Determine the [X, Y] coordinate at the center of the cell enclosing the given text.  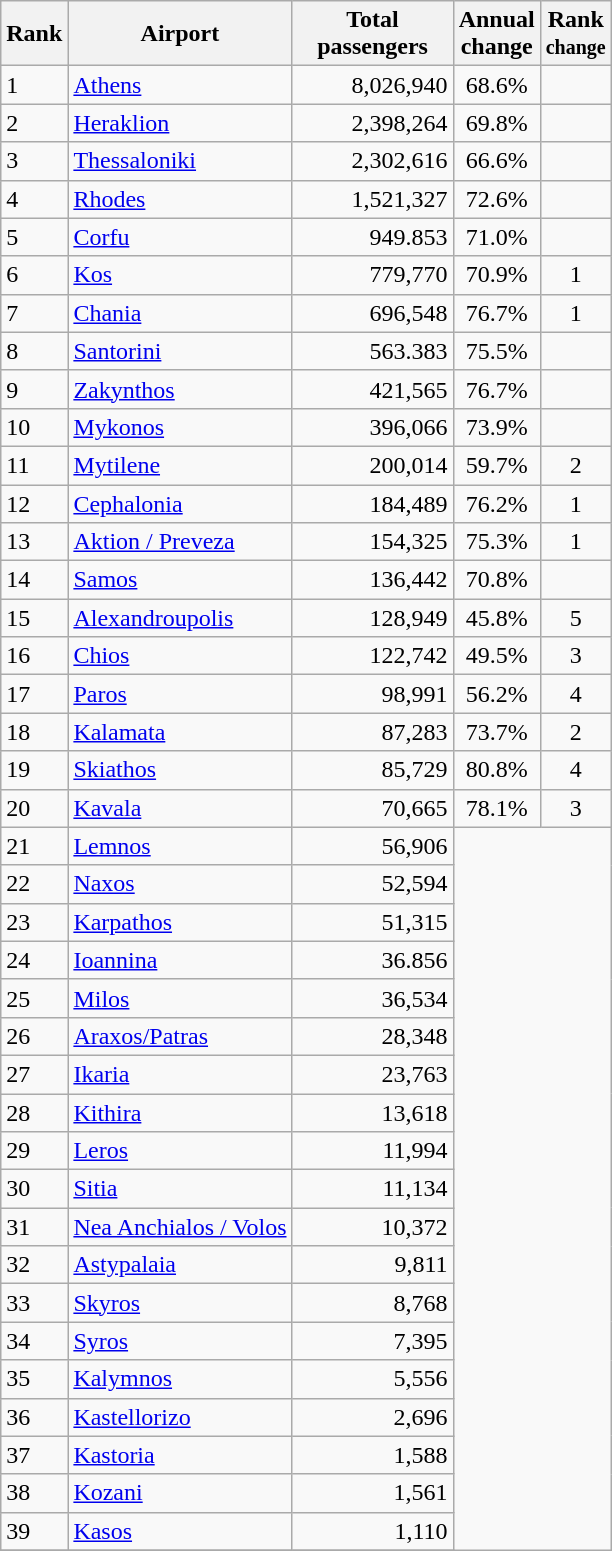
32 [34, 1265]
779,770 [372, 275]
10 [34, 427]
Araxos/Patras [180, 1036]
18 [34, 732]
Paros [180, 694]
36,534 [372, 998]
17 [34, 694]
9 [34, 389]
Ikaria [180, 1074]
Zakynthos [180, 389]
Alexandroupolis [180, 618]
27 [34, 1074]
696,548 [372, 313]
Chania [180, 313]
21 [34, 846]
20 [34, 808]
51,315 [372, 922]
34 [34, 1341]
13 [34, 542]
396,066 [372, 427]
33 [34, 1303]
49.5% [496, 656]
56.2% [496, 694]
72.6% [496, 199]
Cephalonia [180, 503]
Thessaloniki [180, 161]
68.6% [496, 85]
56,906 [372, 846]
75.5% [496, 351]
87,283 [372, 732]
38 [34, 1493]
7 [34, 313]
39 [34, 1531]
16 [34, 656]
36.856 [372, 960]
36 [34, 1417]
Mytilene [180, 465]
Kos [180, 275]
Kastoria [180, 1455]
Rank [34, 34]
122,742 [372, 656]
69.8% [496, 123]
11,134 [372, 1189]
6 [34, 275]
Leros [180, 1151]
23 [34, 922]
Totalpassengers [372, 34]
Kalymnos [180, 1379]
28,348 [372, 1036]
154,325 [372, 542]
200,014 [372, 465]
1,110 [372, 1531]
Kithira [180, 1113]
136,442 [372, 580]
78.1% [496, 808]
Annualchange [496, 34]
1,521,327 [372, 199]
Lemnos [180, 846]
35 [34, 1379]
9,811 [372, 1265]
2,398,264 [372, 123]
10,372 [372, 1227]
563.383 [372, 351]
73.7% [496, 732]
Milos [180, 998]
Heraklion [180, 123]
Karpathos [180, 922]
70,665 [372, 808]
Aktion / Preveza [180, 542]
19 [34, 770]
Athens [180, 85]
Naxos [180, 884]
85,729 [372, 770]
45.8% [496, 618]
59.7% [496, 465]
75.3% [496, 542]
Kastellorizo [180, 1417]
Rhodes [180, 199]
184,489 [372, 503]
8 [34, 351]
Kavala [180, 808]
73.9% [496, 427]
Skiathos [180, 770]
Kalamata [180, 732]
Nea Anchialos / Volos [180, 1227]
13,618 [372, 1113]
7,395 [372, 1341]
98,991 [372, 694]
37 [34, 1455]
8,768 [372, 1303]
Rankchange [576, 34]
Kasos [180, 1531]
Santorini [180, 351]
128,949 [372, 618]
Skyros [180, 1303]
Sitia [180, 1189]
23,763 [372, 1074]
22 [34, 884]
1,561 [372, 1493]
14 [34, 580]
Chios [180, 656]
24 [34, 960]
Samos [180, 580]
80.8% [496, 770]
70.9% [496, 275]
2,302,616 [372, 161]
Astypalaia [180, 1265]
Corfu [180, 237]
11 [34, 465]
28 [34, 1113]
52,594 [372, 884]
71.0% [496, 237]
25 [34, 998]
Mykonos [180, 427]
15 [34, 618]
2,696 [372, 1417]
76.2% [496, 503]
12 [34, 503]
29 [34, 1151]
421,565 [372, 389]
70.8% [496, 580]
5,556 [372, 1379]
8,026,940 [372, 85]
Syros [180, 1341]
Ioannina [180, 960]
Kozani [180, 1493]
30 [34, 1189]
949.853 [372, 237]
Airport [180, 34]
31 [34, 1227]
26 [34, 1036]
66.6% [496, 161]
11,994 [372, 1151]
1,588 [372, 1455]
